Identify which cell holds the provided text, then report its (x, y) central coordinate. 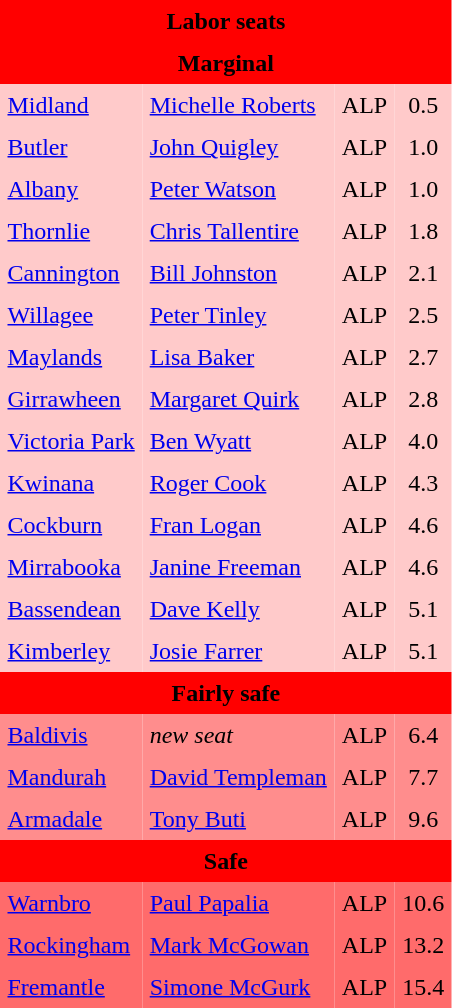
Maylands (71, 358)
6.4 (424, 736)
John Quigley (238, 148)
Roger Cook (238, 484)
4.0 (424, 442)
Mark McGowan (238, 946)
Kimberley (71, 652)
Fairly safe (226, 694)
Cannington (71, 274)
Cockburn (71, 526)
Safe (226, 862)
Baldivis (71, 736)
Labor seats (226, 22)
10.6 (424, 904)
Mirrabooka (71, 568)
Rockingham (71, 946)
4.3 (424, 484)
Warnbro (71, 904)
9.6 (424, 820)
1.8 (424, 232)
Mandurah (71, 778)
7.7 (424, 778)
Thornlie (71, 232)
Fran Logan (238, 526)
2.8 (424, 400)
Peter Watson (238, 190)
Girrawheen (71, 400)
Dave Kelly (238, 610)
Margaret Quirk (238, 400)
Willagee (71, 316)
Butler (71, 148)
Bassendean (71, 610)
Michelle Roberts (238, 106)
Lisa Baker (238, 358)
Kwinana (71, 484)
Bill Johnston (238, 274)
David Templeman (238, 778)
2.1 (424, 274)
Armadale (71, 820)
Paul Papalia (238, 904)
Janine Freeman (238, 568)
Midland (71, 106)
Albany (71, 190)
Josie Farrer (238, 652)
Chris Tallentire (238, 232)
0.5 (424, 106)
Marginal (226, 64)
Peter Tinley (238, 316)
2.5 (424, 316)
Victoria Park (71, 442)
13.2 (424, 946)
Ben Wyatt (238, 442)
Tony Buti (238, 820)
new seat (238, 736)
2.7 (424, 358)
